Detect which cell encompasses the target text, then output its (x, y) center coordinate. 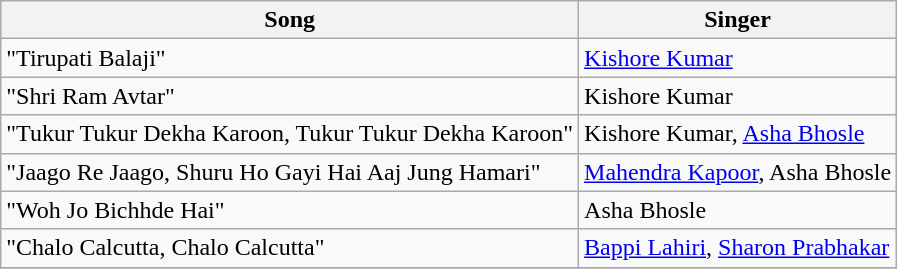
"Jaago Re Jaago, Shuru Ho Gayi Hai Aaj Jung Hamari" (290, 172)
Bappi Lahiri, Sharon Prabhakar (738, 248)
Singer (738, 20)
"Chalo Calcutta, Chalo Calcutta" (290, 248)
Mahendra Kapoor, Asha Bhosle (738, 172)
"Tukur Tukur Dekha Karoon, Tukur Tukur Dekha Karoon" (290, 134)
Kishore Kumar, Asha Bhosle (738, 134)
Asha Bhosle (738, 210)
"Shri Ram Avtar" (290, 96)
Song (290, 20)
"Woh Jo Bichhde Hai" (290, 210)
"Tirupati Balaji" (290, 58)
